Search for the cell housing the specified text and yield its [x, y] center coordinate. 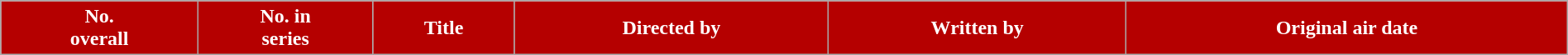
Written by [978, 28]
No.overall [99, 28]
Directed by [672, 28]
Original air date [1347, 28]
No. inseries [285, 28]
Title [443, 28]
